Output the (x, y) coordinate of the center of the cell containing the given text.  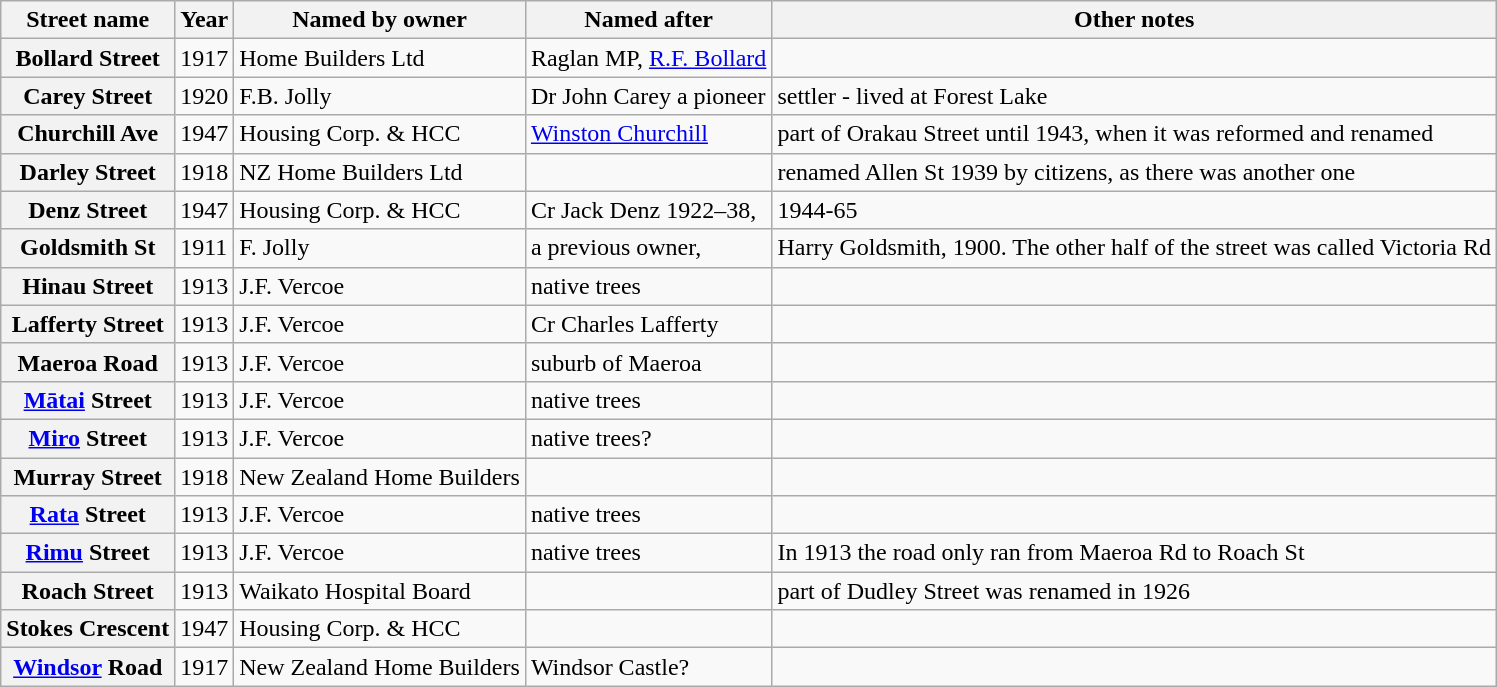
settler - lived at Forest Lake (1134, 96)
Cr Charles Lafferty (648, 324)
1944-65 (1134, 210)
NZ Home Builders Ltd (380, 172)
Waikato Hospital Board (380, 591)
Carey Street (88, 96)
Year (204, 20)
Stokes Crescent (88, 629)
Darley Street (88, 172)
Dr John Carey a pioneer (648, 96)
Miro Street (88, 438)
Goldsmith St (88, 248)
Mātai Street (88, 400)
Rimu Street (88, 553)
Named by owner (380, 20)
Windsor Castle? (648, 667)
Murray Street (88, 477)
F.B. Jolly (380, 96)
part of Orakau Street until 1943, when it was reformed and renamed (1134, 134)
a previous owner, (648, 248)
F. Jolly (380, 248)
Windsor Road (88, 667)
Street name (88, 20)
renamed Allen St 1939 by citizens, as there was another one (1134, 172)
Home Builders Ltd (380, 58)
Named after (648, 20)
Winston Churchill (648, 134)
Hinau Street (88, 286)
Harry Goldsmith, 1900. The other half of the street was called Victoria Rd (1134, 248)
part of Dudley Street was renamed in 1926 (1134, 591)
Maeroa Road (88, 362)
Raglan MP, R.F. Bollard (648, 58)
In 1913 the road only ran from Maeroa Rd to Roach St (1134, 553)
suburb of Maeroa (648, 362)
1911 (204, 248)
Rata Street (88, 515)
Lafferty Street (88, 324)
Denz Street (88, 210)
1920 (204, 96)
Bollard Street (88, 58)
Churchill Ave (88, 134)
native trees? (648, 438)
Other notes (1134, 20)
Roach Street (88, 591)
Cr Jack Denz 1922–38, (648, 210)
